Provide the (x, y) coordinate of the cell's center where the given text is located.  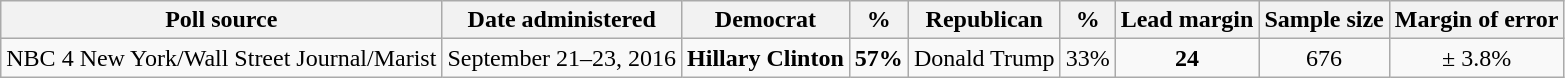
Lead margin (1187, 20)
Sample size (1324, 20)
September 21–23, 2016 (562, 58)
NBC 4 New York/Wall Street Journal/Marist (222, 58)
Donald Trump (984, 58)
Margin of error (1476, 20)
676 (1324, 58)
33% (1088, 58)
24 (1187, 58)
Republican (984, 20)
Poll source (222, 20)
Date administered (562, 20)
Democrat (766, 20)
± 3.8% (1476, 58)
57% (878, 58)
Hillary Clinton (766, 58)
